Capture the cell that displays the provided text and extract its [x, y] central coordinate. 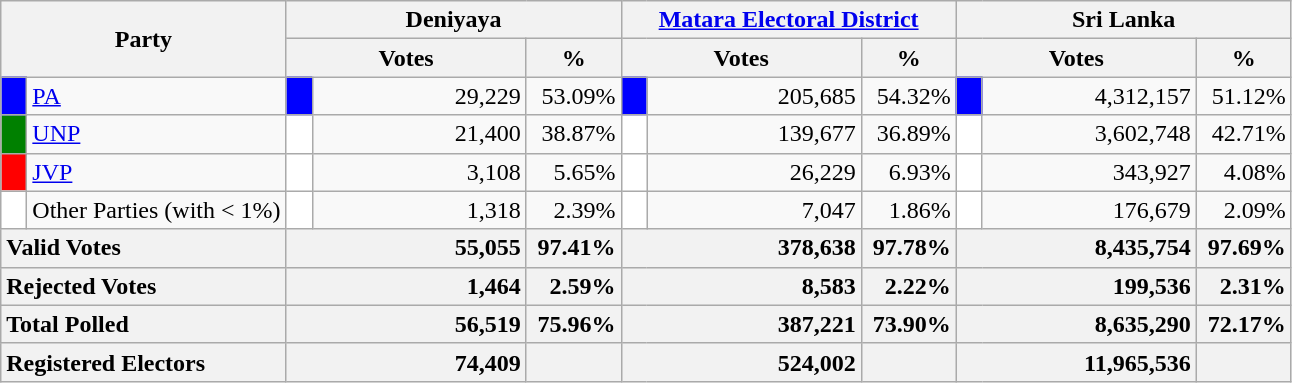
53.09% [574, 96]
2.31% [1244, 286]
199,536 [1076, 286]
97.69% [1244, 248]
Valid Votes [144, 248]
56,519 [406, 324]
2.22% [908, 286]
5.65% [574, 172]
26,229 [754, 172]
55,055 [406, 248]
38.87% [574, 134]
Total Polled [144, 324]
21,400 [419, 134]
176,679 [1089, 210]
378,638 [741, 248]
4,312,157 [1089, 96]
Rejected Votes [144, 286]
205,685 [754, 96]
2.39% [574, 210]
7,047 [754, 210]
343,927 [1089, 172]
2.59% [574, 286]
Sri Lanka [1124, 20]
UNP [156, 134]
1,318 [419, 210]
54.32% [908, 96]
6.93% [908, 172]
Other Parties (with < 1%) [156, 210]
JVP [156, 172]
3,602,748 [1089, 134]
73.90% [908, 324]
75.96% [574, 324]
Matara Electoral District [788, 20]
139,677 [754, 134]
3,108 [419, 172]
36.89% [908, 134]
51.12% [1244, 96]
387,221 [741, 324]
1,464 [406, 286]
Deniyaya [454, 20]
97.78% [908, 248]
29,229 [419, 96]
1.86% [908, 210]
Registered Electors [144, 362]
72.17% [1244, 324]
Party [144, 39]
2.09% [1244, 210]
11,965,536 [1076, 362]
PA [156, 96]
8,435,754 [1076, 248]
42.71% [1244, 134]
97.41% [574, 248]
524,002 [741, 362]
8,583 [741, 286]
4.08% [1244, 172]
8,635,290 [1076, 324]
74,409 [406, 362]
